Scan for the cell matching the given text and deliver its [x, y] coordinate at center. 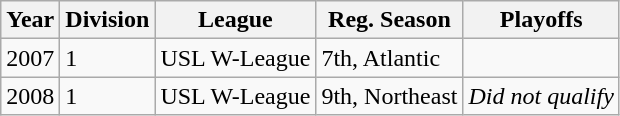
2007 [30, 58]
Reg. Season [390, 20]
2008 [30, 96]
Division [108, 20]
League [236, 20]
Playoffs [541, 20]
7th, Atlantic [390, 58]
9th, Northeast [390, 96]
Year [30, 20]
Did not qualify [541, 96]
